Extract the [x, y] coordinate from the center of the cell holding the provided text.  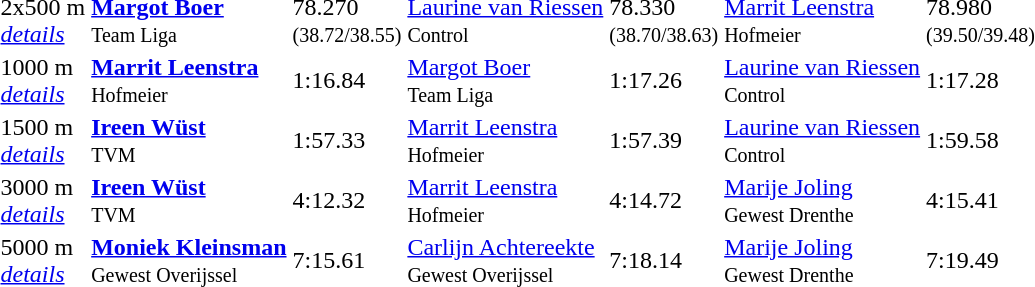
4:12.32 [347, 200]
Marije JolingGewest Drenthe [822, 200]
1:57.33 [347, 140]
1:57.39 [664, 140]
1:17.26 [664, 80]
Margot BoerTeam Liga [506, 80]
4:14.72 [664, 200]
1:16.84 [347, 80]
